Scan for the cell matching the given text and deliver its (X, Y) coordinate at center. 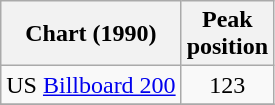
US Billboard 200 (91, 85)
Chart (1990) (91, 34)
123 (227, 85)
Peakposition (227, 34)
